Search for the cell housing the specified text and yield its [X, Y] center coordinate. 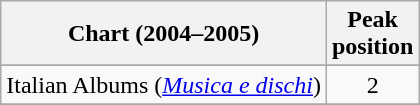
Peakposition [372, 34]
Italian Albums (Musica e dischi) [164, 85]
2 [372, 85]
Chart (2004–2005) [164, 34]
